Output the (x, y) coordinate of the center of the cell containing the given text.  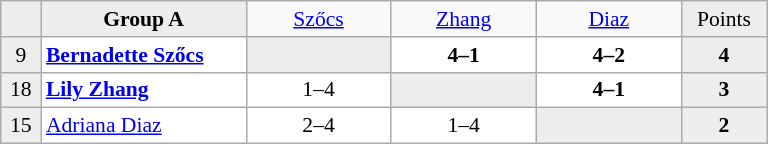
Points (724, 19)
Group A (144, 19)
2–4 (318, 126)
Lily Zhang (144, 90)
4–2 (608, 55)
Bernadette Szőcs (144, 55)
Adriana Diaz (144, 126)
9 (21, 55)
Diaz (608, 19)
3 (724, 90)
Szőcs (318, 19)
Zhang (464, 19)
18 (21, 90)
15 (21, 126)
4 (724, 55)
2 (724, 126)
